Provide the [x, y] coordinate of the cell's center where the given text is located.  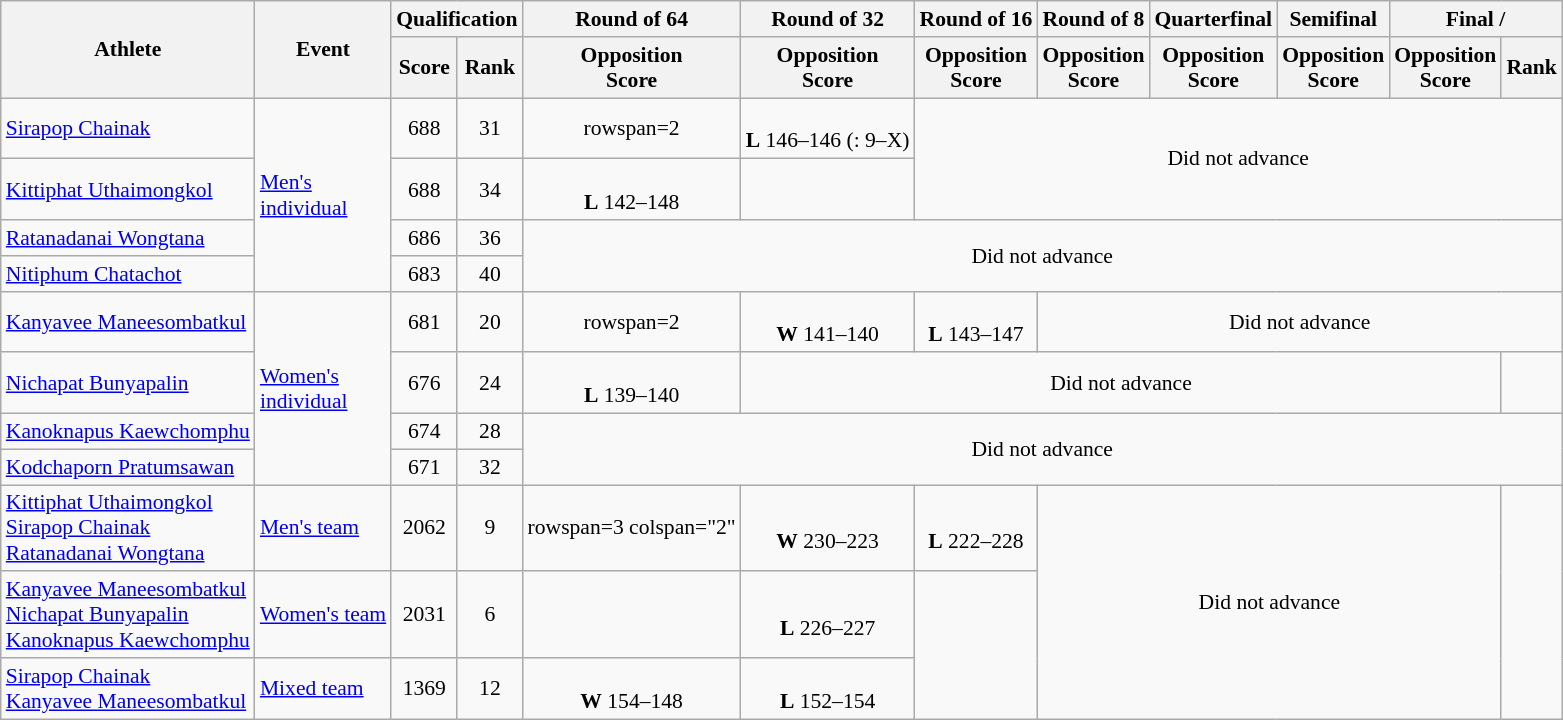
W 154–148 [632, 688]
20 [490, 322]
rowspan=3 colspan="2" [632, 528]
34 [490, 190]
Kanyavee Maneesombatkul [128, 322]
Nitiphum Chatachot [128, 274]
683 [424, 274]
L 142–148 [632, 190]
Quarterfinal [1213, 19]
9 [490, 528]
36 [490, 238]
28 [490, 432]
Round of 64 [632, 19]
32 [490, 467]
671 [424, 467]
Kittiphat UthaimongkolSirapop ChainakRatanadanai Wongtana [128, 528]
L 226–227 [828, 616]
Kodchaporn Pratumsawan [128, 467]
L 143–147 [976, 322]
L 152–154 [828, 688]
686 [424, 238]
1369 [424, 688]
Sirapop ChainakKanyavee Maneesombatkul [128, 688]
Qualification [456, 19]
Athlete [128, 50]
L 139–140 [632, 384]
Event [323, 50]
6 [490, 616]
W 230–223 [828, 528]
Men's team [323, 528]
W 141–140 [828, 322]
24 [490, 384]
Mixed team [323, 688]
Men'sindividual [323, 195]
Women's team [323, 616]
Sirapop Chainak [128, 128]
674 [424, 432]
Kanoknapus Kaewchomphu [128, 432]
Final / [1476, 19]
40 [490, 274]
676 [424, 384]
Semifinal [1333, 19]
L 146–146 (: 9–X) [828, 128]
31 [490, 128]
Score [424, 68]
Kanyavee ManeesombatkulNichapat BunyapalinKanoknapus Kaewchomphu [128, 616]
2062 [424, 528]
Round of 32 [828, 19]
Nichapat Bunyapalin [128, 384]
Round of 8 [1093, 19]
12 [490, 688]
Kittiphat Uthaimongkol [128, 190]
Women'sindividual [323, 388]
Ratanadanai Wongtana [128, 238]
L 222–228 [976, 528]
Round of 16 [976, 19]
681 [424, 322]
2031 [424, 616]
